Locate the cell with the specified text and output its (X, Y) center coordinate. 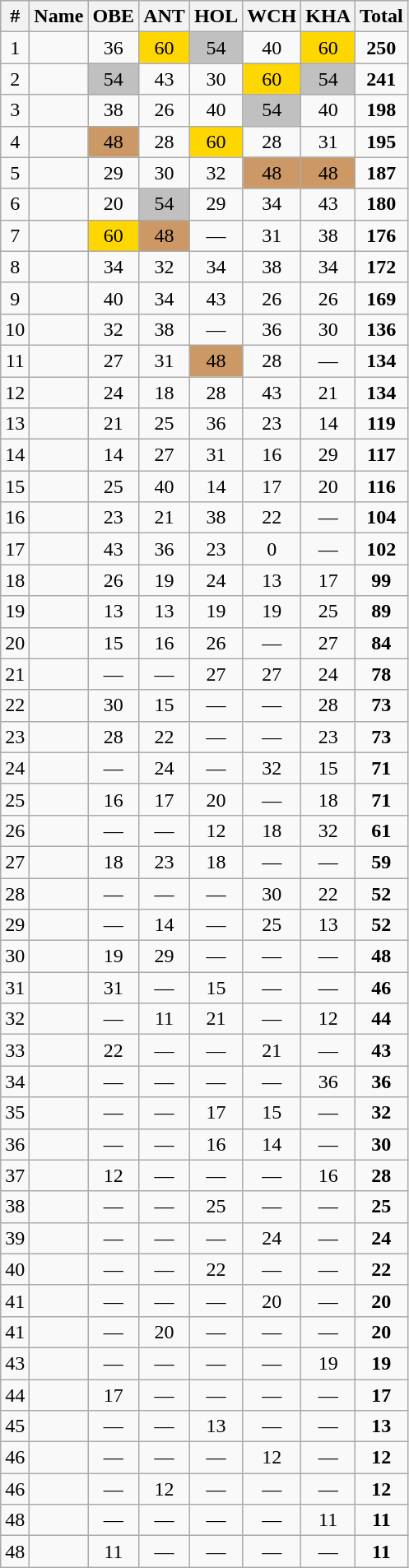
8 (15, 267)
102 (382, 549)
Total (382, 16)
172 (382, 267)
116 (382, 486)
78 (382, 674)
WCH (272, 16)
99 (382, 580)
# (15, 16)
37 (15, 1175)
89 (382, 612)
Name (59, 16)
169 (382, 298)
45 (15, 1426)
3 (15, 110)
4 (15, 142)
35 (15, 1113)
187 (382, 173)
61 (382, 831)
198 (382, 110)
176 (382, 235)
117 (382, 455)
6 (15, 204)
104 (382, 518)
250 (382, 48)
7 (15, 235)
241 (382, 79)
OBE (114, 16)
KHA (328, 16)
119 (382, 424)
10 (15, 329)
5 (15, 173)
59 (382, 862)
2 (15, 79)
39 (15, 1238)
33 (15, 1050)
136 (382, 329)
84 (382, 643)
ANT (165, 16)
195 (382, 142)
180 (382, 204)
9 (15, 298)
0 (272, 549)
HOL (216, 16)
1 (15, 48)
